Provide the [x, y] coordinate of the cell's center where the given text is located.  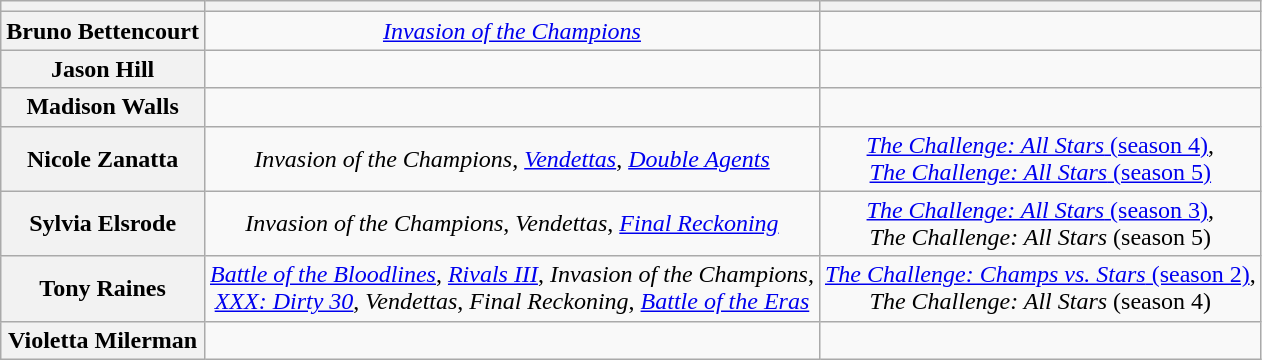
Invasion of the Champions, Vendettas, Double Agents [512, 158]
Sylvia Elsrode [103, 224]
The Challenge: All Stars (season 3),The Challenge: All Stars (season 5) [1040, 224]
Invasion of the Champions, Vendettas, Final Reckoning [512, 224]
Madison Walls [103, 107]
Tony Raines [103, 288]
The Challenge: Champs vs. Stars (season 2),The Challenge: All Stars (season 4) [1040, 288]
Nicole Zanatta [103, 158]
Violetta Milerman [103, 340]
Jason Hill [103, 69]
Invasion of the Champions [512, 31]
Battle of the Bloodlines, Rivals III, Invasion of the Champions,XXX: Dirty 30, Vendettas, Final Reckoning, Battle of the Eras [512, 288]
Bruno Bettencourt [103, 31]
The Challenge: All Stars (season 4),The Challenge: All Stars (season 5) [1040, 158]
